Find where the given text appears and provide that cell's center as [x, y] coordinate. 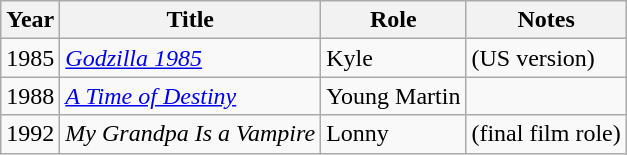
Role [394, 20]
1988 [30, 96]
Young Martin [394, 96]
Godzilla 1985 [190, 58]
1985 [30, 58]
My Grandpa Is a Vampire [190, 134]
Notes [546, 20]
A Time of Destiny [190, 96]
Title [190, 20]
Lonny [394, 134]
(US version) [546, 58]
Year [30, 20]
(final film role) [546, 134]
Kyle [394, 58]
1992 [30, 134]
